Detect which cell encompasses the target text, then output its [x, y] center coordinate. 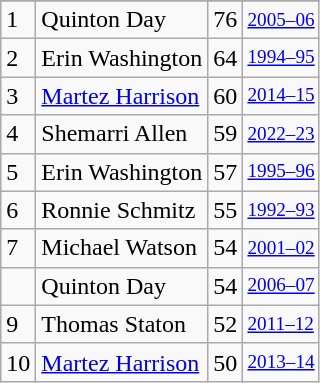
5 [18, 172]
64 [226, 58]
10 [18, 362]
2013–14 [281, 362]
9 [18, 324]
Ronnie Schmitz [122, 210]
7 [18, 248]
59 [226, 134]
2022–23 [281, 134]
2005–06 [281, 20]
6 [18, 210]
Thomas Staton [122, 324]
1995–96 [281, 172]
57 [226, 172]
2014–15 [281, 96]
76 [226, 20]
4 [18, 134]
1 [18, 20]
2 [18, 58]
50 [226, 362]
60 [226, 96]
Shemarri Allen [122, 134]
2006–07 [281, 286]
3 [18, 96]
2001–02 [281, 248]
52 [226, 324]
Michael Watson [122, 248]
1994–95 [281, 58]
2011–12 [281, 324]
1992–93 [281, 210]
55 [226, 210]
